Identify which cell holds the provided text, then report its [x, y] central coordinate. 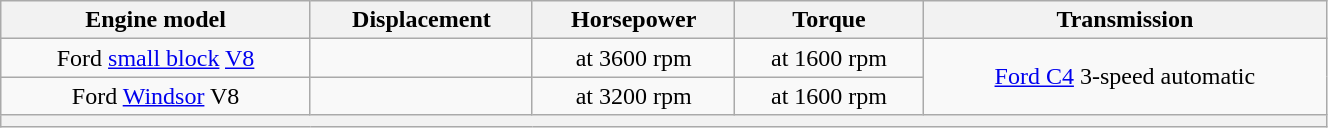
Displacement [421, 20]
at 3200 rpm [633, 96]
Horsepower [633, 20]
at 3600 rpm [633, 58]
Engine model [156, 20]
Ford Windsor V8 [156, 96]
Torque [830, 20]
Transmission [1124, 20]
Ford small block V8 [156, 58]
Ford C4 3-speed automatic [1124, 77]
